Pinpoint the cell where the given text exists, returning its [X, Y] midpoint coordinate. 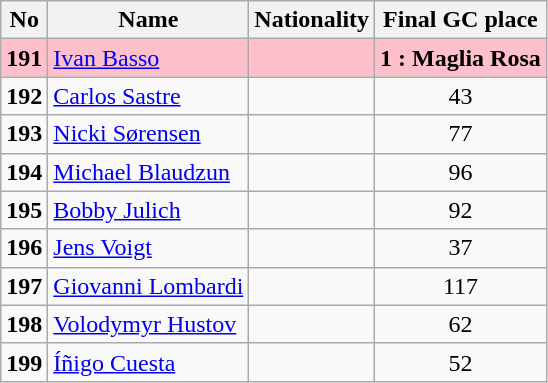
37 [461, 248]
198 [24, 324]
96 [461, 172]
1 : Maglia Rosa [461, 58]
77 [461, 134]
Final GC place [461, 20]
Carlos Sastre [148, 96]
Name [148, 20]
194 [24, 172]
52 [461, 362]
196 [24, 248]
Nicki Sørensen [148, 134]
No [24, 20]
43 [461, 96]
Íñigo Cuesta [148, 362]
192 [24, 96]
Michael Blaudzun [148, 172]
62 [461, 324]
193 [24, 134]
117 [461, 286]
Giovanni Lombardi [148, 286]
Bobby Julich [148, 210]
Jens Voigt [148, 248]
199 [24, 362]
Volodymyr Hustov [148, 324]
Nationality [312, 20]
195 [24, 210]
92 [461, 210]
191 [24, 58]
197 [24, 286]
Ivan Basso [148, 58]
